Scan for the cell matching the given text and deliver its [X, Y] coordinate at center. 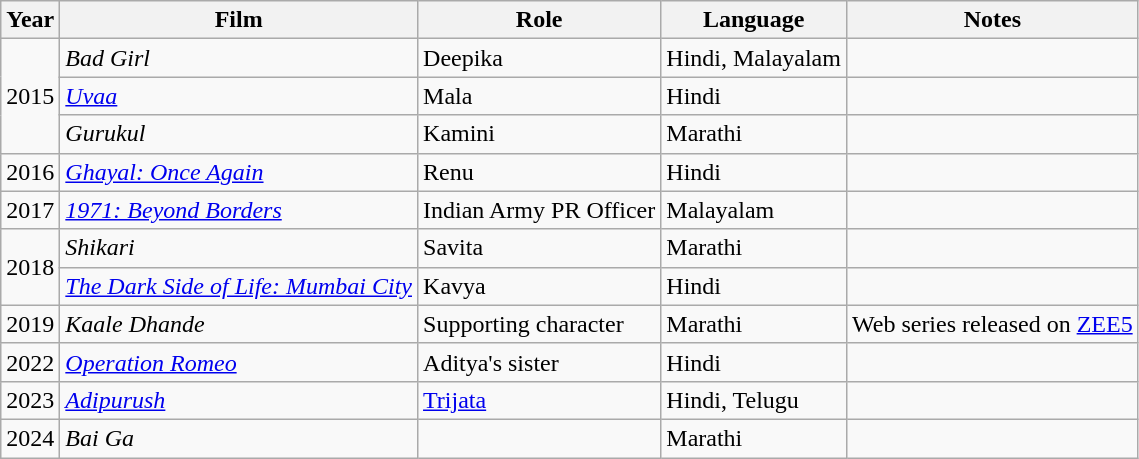
1971: Beyond Borders [239, 210]
Uvaa [239, 96]
Role [540, 20]
Kamini [540, 134]
Film [239, 20]
2019 [30, 324]
Kaale Dhande [239, 324]
Notes [992, 20]
Web series released on ZEE5 [992, 324]
Bad Girl [239, 58]
Hindi, Malayalam [754, 58]
The Dark Side of Life: Mumbai City [239, 286]
Renu [540, 172]
Gurukul [239, 134]
Language [754, 20]
Malayalam [754, 210]
2022 [30, 362]
Shikari [239, 248]
Operation Romeo [239, 362]
Mala [540, 96]
2018 [30, 267]
Adipurush [239, 400]
Deepika [540, 58]
2024 [30, 438]
Hindi, Telugu [754, 400]
Bai Ga [239, 438]
2017 [30, 210]
Savita [540, 248]
2016 [30, 172]
2015 [30, 96]
2023 [30, 400]
Aditya's sister [540, 362]
Year [30, 20]
Trijata [540, 400]
Supporting character [540, 324]
Indian Army PR Officer [540, 210]
Ghayal: Once Again [239, 172]
Kavya [540, 286]
